For the text-containing cell, return its midpoint in (x, y) coordinate format. 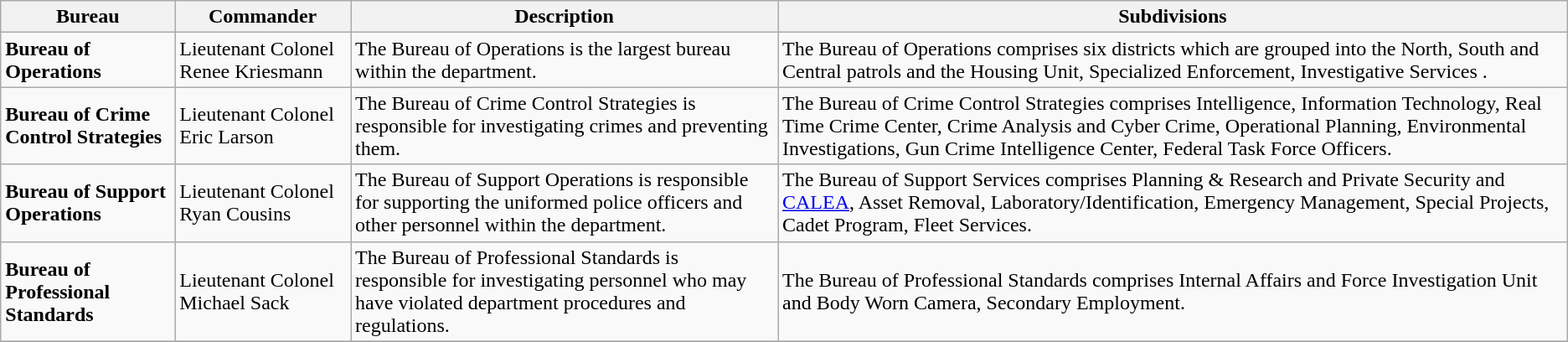
The Bureau of Operations is the largest bureau within the department. (565, 60)
Bureau of Professional Standards (88, 292)
The Bureau of Professional Standards is responsible for investigating personnel who may have violated department procedures and regulations. (565, 292)
The Bureau of Crime Control Strategies is responsible for investigating crimes and preventing them. (565, 126)
Lieutenant Colonel Ryan Cousins (263, 203)
Lieutenant Colonel Michael Sack (263, 292)
Bureau (88, 17)
Bureau of Support Operations (88, 203)
Lieutenant Colonel Eric Larson (263, 126)
Bureau of Crime Control Strategies (88, 126)
The Bureau of Support Operations is responsible for supporting the uniformed police officers and other personnel within the department. (565, 203)
Subdivisions (1173, 17)
Lieutenant Colonel Renee Kriesmann (263, 60)
Description (565, 17)
Commander (263, 17)
Bureau of Operations (88, 60)
The Bureau of Professional Standards comprises Internal Affairs and Force Investigation Unit and Body Worn Camera, Secondary Employment. (1173, 292)
